Detect which cell encompasses the target text, then output its (x, y) center coordinate. 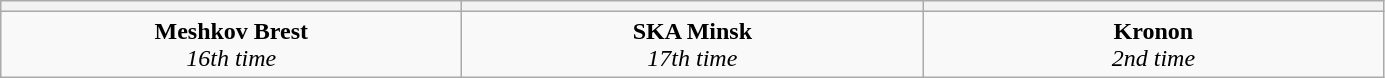
Kronon2nd time (1154, 44)
Meshkov Brest16th time (232, 44)
SKA Minsk17th time (692, 44)
